Provide the (x, y) coordinate of the cell's center where the given text is located.  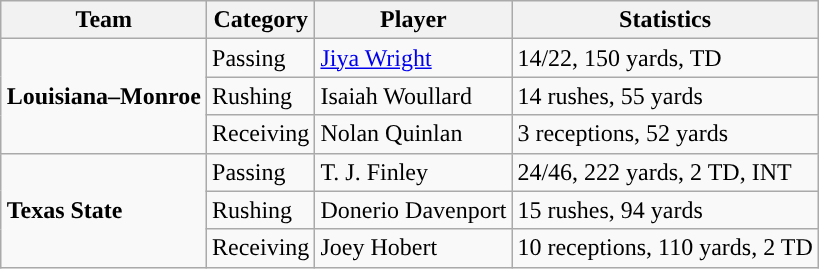
14/22, 150 yards, TD (665, 58)
Isaiah Woullard (414, 96)
Texas State (104, 210)
Nolan Quinlan (414, 134)
24/46, 222 yards, 2 TD, INT (665, 172)
Joey Hobert (414, 248)
15 rushes, 94 yards (665, 210)
14 rushes, 55 yards (665, 96)
Player (414, 20)
T. J. Finley (414, 172)
Team (104, 20)
Louisiana–Monroe (104, 96)
Donerio Davenport (414, 210)
Jiya Wright (414, 58)
Category (261, 20)
10 receptions, 110 yards, 2 TD (665, 248)
3 receptions, 52 yards (665, 134)
Statistics (665, 20)
